Provide the [X, Y] coordinate of the cell's center where the given text is located.  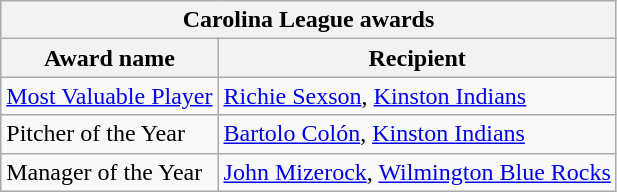
Most Valuable Player [110, 96]
Carolina League awards [309, 20]
Manager of the Year [110, 172]
Award name [110, 58]
John Mizerock, Wilmington Blue Rocks [417, 172]
Recipient [417, 58]
Pitcher of the Year [110, 134]
Richie Sexson, Kinston Indians [417, 96]
Bartolo Colón, Kinston Indians [417, 134]
